Pinpoint the cell where the given text exists, returning its [x, y] midpoint coordinate. 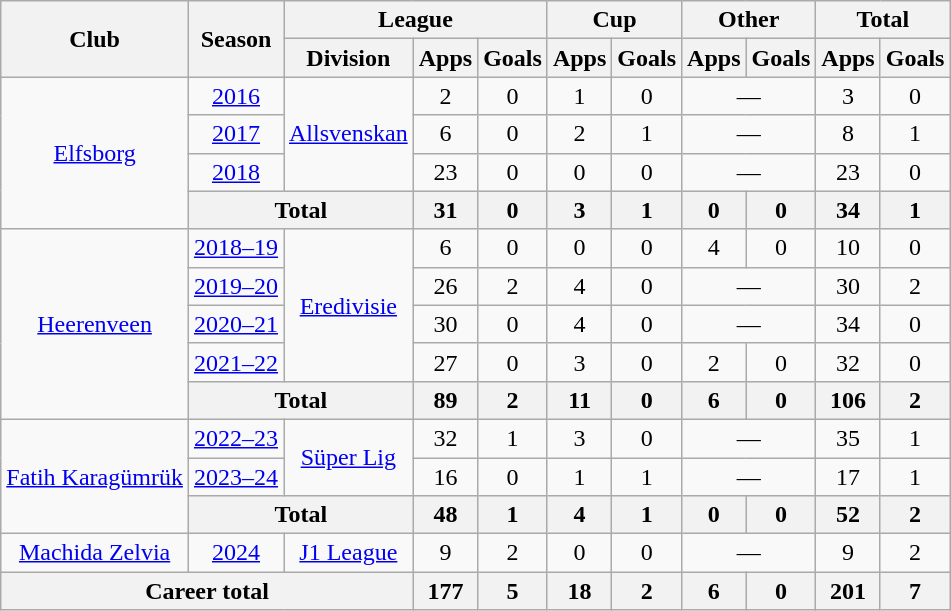
106 [848, 400]
8 [848, 134]
2018 [236, 172]
2019–20 [236, 286]
Eredivisie [349, 305]
52 [848, 515]
2023–24 [236, 477]
2022–23 [236, 438]
Division [349, 58]
Club [95, 39]
Allsvenskan [349, 134]
Career total [207, 591]
League [416, 20]
89 [445, 400]
48 [445, 515]
2016 [236, 96]
Fatih Karagümrük [95, 476]
35 [848, 438]
2018–19 [236, 248]
16 [445, 477]
177 [445, 591]
2020–21 [236, 324]
Heerenveen [95, 324]
Machida Zelvia [95, 553]
Elfsborg [95, 153]
18 [579, 591]
Süper Lig [349, 457]
26 [445, 286]
10 [848, 248]
Season [236, 39]
27 [445, 362]
201 [848, 591]
5 [513, 591]
17 [848, 477]
7 [915, 591]
Cup [614, 20]
2024 [236, 553]
2021–22 [236, 362]
11 [579, 400]
2017 [236, 134]
Other [749, 20]
J1 League [349, 553]
31 [445, 210]
